Return the [x, y] coordinate for the center point of the cell that contains the specified text.  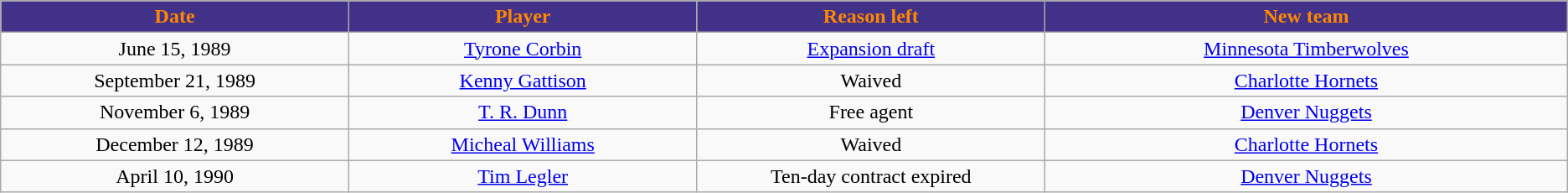
Kenny Gattison [523, 81]
T. R. Dunn [523, 112]
Expansion draft [871, 49]
Micheal Williams [523, 144]
Reason left [871, 17]
April 10, 1990 [175, 176]
Minnesota Timberwolves [1307, 49]
September 21, 1989 [175, 81]
Ten-day contract expired [871, 176]
June 15, 1989 [175, 49]
Free agent [871, 112]
Player [523, 17]
Tyrone Corbin [523, 49]
Tim Legler [523, 176]
New team [1307, 17]
December 12, 1989 [175, 144]
Date [175, 17]
November 6, 1989 [175, 112]
